Search for the cell housing the specified text and yield its [X, Y] center coordinate. 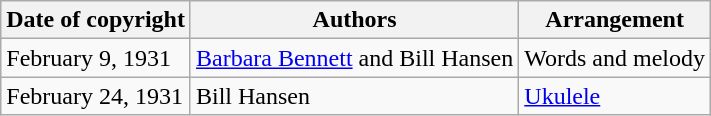
Ukulele [615, 96]
Authors [354, 20]
February 9, 1931 [96, 58]
Date of copyright [96, 20]
Bill Hansen [354, 96]
Barbara Bennett and Bill Hansen [354, 58]
Arrangement [615, 20]
February 24, 1931 [96, 96]
Words and melody [615, 58]
